Locate the cell with the specified text and output its (x, y) center coordinate. 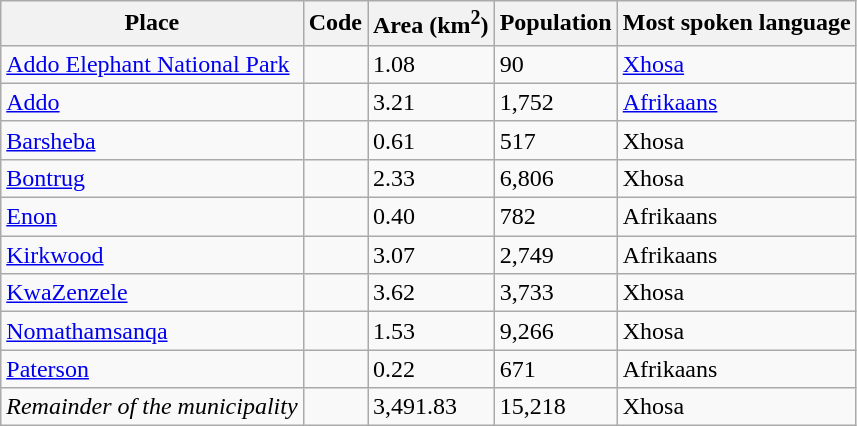
517 (556, 140)
Bontrug (152, 178)
3,491.83 (432, 407)
782 (556, 217)
3.62 (432, 293)
3,733 (556, 293)
Place (152, 24)
15,218 (556, 407)
Most spoken language (736, 24)
3.07 (432, 255)
0.61 (432, 140)
Code (335, 24)
Area (km2) (432, 24)
6,806 (556, 178)
1.08 (432, 64)
Enon (152, 217)
3.21 (432, 102)
Population (556, 24)
Paterson (152, 369)
Addo Elephant National Park (152, 64)
2,749 (556, 255)
0.40 (432, 217)
Kirkwood (152, 255)
2.33 (432, 178)
9,266 (556, 331)
Nomathamsanqa (152, 331)
0.22 (432, 369)
1,752 (556, 102)
Addo (152, 102)
KwaZenzele (152, 293)
Remainder of the municipality (152, 407)
Barsheba (152, 140)
90 (556, 64)
671 (556, 369)
1.53 (432, 331)
